Search for the cell housing the specified text and yield its [x, y] center coordinate. 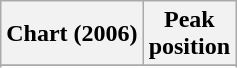
Peakposition [189, 34]
Chart (2006) [72, 34]
